Scan for the cell matching the given text and deliver its (X, Y) coordinate at center. 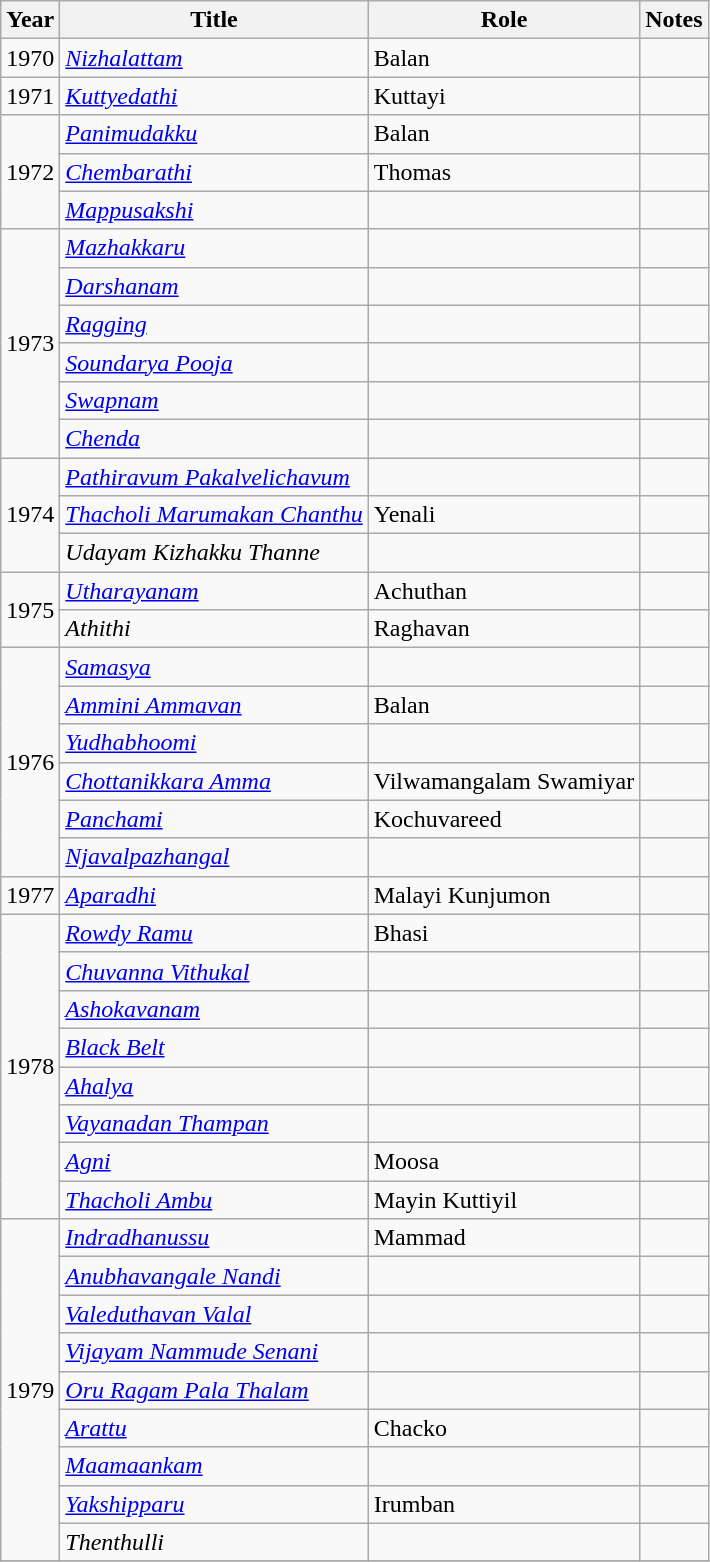
Mammad (504, 1238)
Chacko (504, 1428)
Title (214, 20)
Agni (214, 1162)
Arattu (214, 1428)
Oru Ragam Pala Thalam (214, 1390)
Vijayam Nammude Senani (214, 1352)
Yakshipparu (214, 1504)
Kochuvareed (504, 819)
Valeduthavan Valal (214, 1314)
Ragging (214, 324)
Yenali (504, 515)
Bhasi (504, 933)
Kuttyedathi (214, 96)
Aparadhi (214, 895)
Nizhalattam (214, 58)
Moosa (504, 1162)
Athithi (214, 629)
1977 (30, 895)
Swapnam (214, 400)
Yudhabhoomi (214, 743)
Vilwamangalam Swamiyar (504, 781)
Samasya (214, 667)
Mazhakkaru (214, 248)
Thacholi Ambu (214, 1200)
Malayi Kunjumon (504, 895)
Pathiravum Pakalvelichavum (214, 477)
1970 (30, 58)
Vayanadan Thampan (214, 1124)
1974 (30, 515)
Utharayanam (214, 591)
Ammini Ammavan (214, 705)
Ahalya (214, 1085)
1972 (30, 172)
Udayam Kizhakku Thanne (214, 553)
Panimudakku (214, 134)
Kuttayi (504, 96)
1971 (30, 96)
Raghavan (504, 629)
Soundarya Pooja (214, 362)
Njavalpazhangal (214, 857)
Mayin Kuttiyil (504, 1200)
Role (504, 20)
1975 (30, 610)
Thenthulli (214, 1542)
Darshanam (214, 286)
Mappusakshi (214, 210)
Rowdy Ramu (214, 933)
1973 (30, 343)
Ashokavanam (214, 1009)
1978 (30, 1066)
Achuthan (504, 591)
1976 (30, 762)
Black Belt (214, 1047)
Anubhavangale Nandi (214, 1276)
Indradhanussu (214, 1238)
Chenda (214, 438)
Irumban (504, 1504)
Maamaankam (214, 1466)
Notes (674, 20)
Year (30, 20)
Chembarathi (214, 172)
1979 (30, 1390)
Chottanikkara Amma (214, 781)
Chuvanna Vithukal (214, 971)
Panchami (214, 819)
Thacholi Marumakan Chanthu (214, 515)
Thomas (504, 172)
